Capture the cell that displays the provided text and extract its [X, Y] central coordinate. 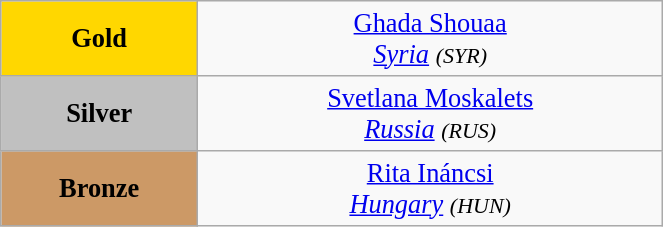
Bronze [100, 188]
Silver [100, 112]
Rita InáncsiHungary (HUN) [430, 188]
Gold [100, 38]
Ghada ShouaaSyria (SYR) [430, 38]
Svetlana MoskaletsRussia (RUS) [430, 112]
